For the text-containing cell, return its midpoint in [x, y] coordinate format. 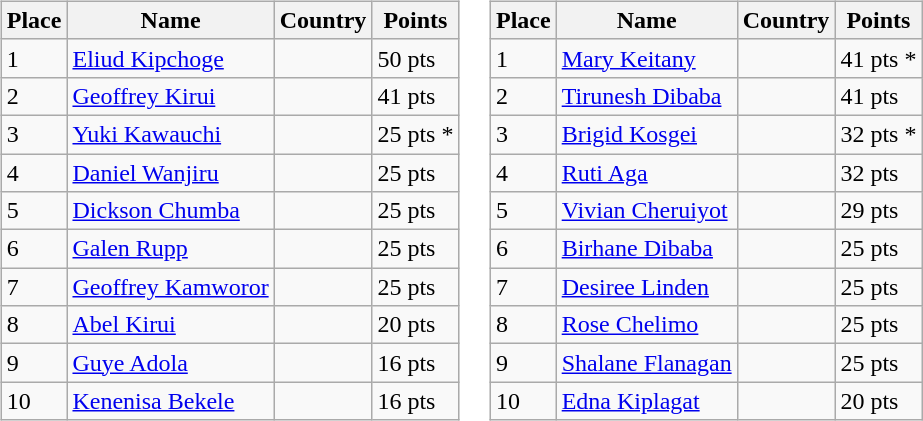
29 pts [878, 211]
Edna Kiplagat [646, 401]
Geoffrey Kamworor [170, 287]
Ruti Aga [646, 173]
Desiree Linden [646, 287]
Geoffrey Kirui [170, 96]
Yuki Kawauchi [170, 134]
Rose Chelimo [646, 325]
32 pts [878, 173]
50 pts [416, 58]
Dickson Chumba [170, 211]
Shalane Flanagan [646, 363]
Daniel Wanjiru [170, 173]
25 pts * [416, 134]
Tirunesh Dibaba [646, 96]
Birhane Dibaba [646, 249]
Mary Keitany [646, 58]
Brigid Kosgei [646, 134]
Galen Rupp [170, 249]
Kenenisa Bekele [170, 401]
Eliud Kipchoge [170, 58]
Guye Adola [170, 363]
Vivian Cheruiyot [646, 211]
32 pts * [878, 134]
41 pts * [878, 58]
Abel Kirui [170, 325]
